Determine the [X, Y] coordinate at the center of the cell enclosing the given text.  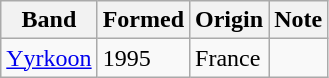
Note [298, 20]
Origin [230, 20]
Band [49, 20]
Yyrkoon [49, 58]
France [230, 58]
1995 [143, 58]
Formed [143, 20]
